Capture the cell that displays the provided text and extract its (X, Y) central coordinate. 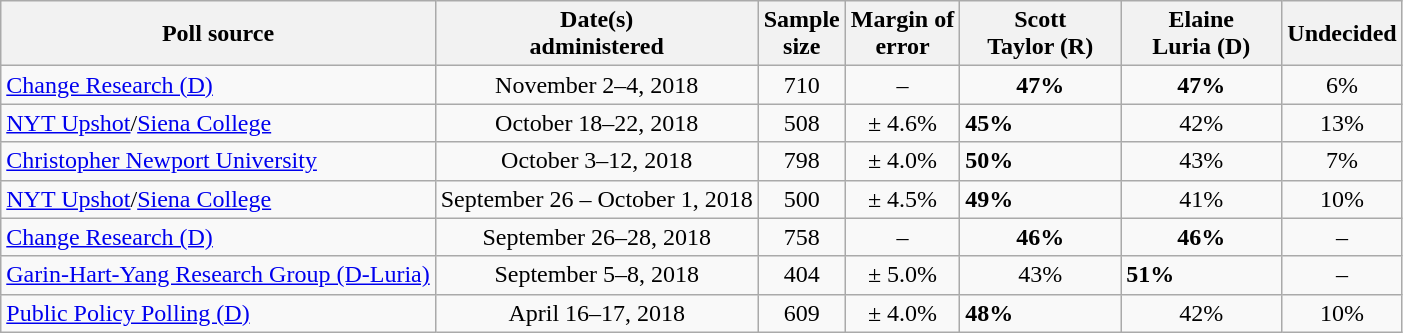
710 (802, 85)
48% (1040, 313)
7% (1342, 161)
April 16–17, 2018 (596, 313)
45% (1040, 123)
Margin oferror (902, 34)
± 5.0% (902, 275)
September 5–8, 2018 (596, 275)
Public Policy Polling (D) (218, 313)
500 (802, 199)
ElaineLuria (D) (1202, 34)
ScottTaylor (R) (1040, 34)
November 2–4, 2018 (596, 85)
Garin-Hart-Yang Research Group (D-Luria) (218, 275)
404 (802, 275)
50% (1040, 161)
51% (1202, 275)
September 26 – October 1, 2018 (596, 199)
± 4.6% (902, 123)
Date(s)administered (596, 34)
758 (802, 237)
609 (802, 313)
September 26–28, 2018 (596, 237)
± 4.5% (902, 199)
6% (1342, 85)
798 (802, 161)
508 (802, 123)
October 3–12, 2018 (596, 161)
Samplesize (802, 34)
Undecided (1342, 34)
Poll source (218, 34)
13% (1342, 123)
41% (1202, 199)
Christopher Newport University (218, 161)
49% (1040, 199)
October 18–22, 2018 (596, 123)
